Detect which cell encompasses the target text, then output its (X, Y) center coordinate. 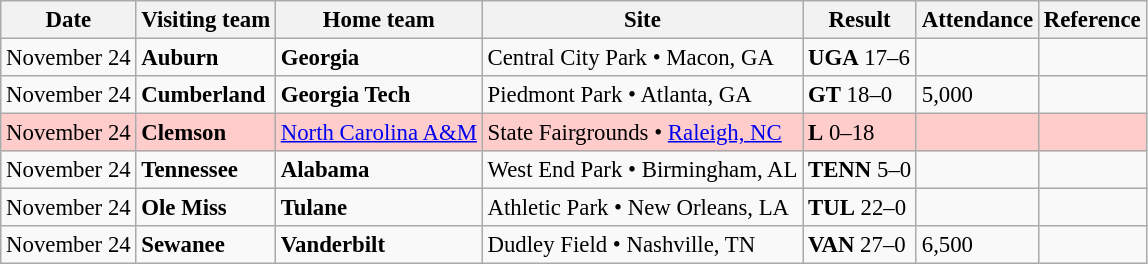
North Carolina A&M (378, 133)
6,500 (977, 245)
Visiting team (206, 20)
TENN 5–0 (860, 170)
Piedmont Park • Atlanta, GA (642, 95)
Central City Park • Macon, GA (642, 58)
Tennessee (206, 170)
Reference (1092, 20)
L 0–18 (860, 133)
Georgia (378, 58)
Home team (378, 20)
VAN 27–0 (860, 245)
GT 18–0 (860, 95)
Athletic Park • New Orleans, LA (642, 208)
Dudley Field • Nashville, TN (642, 245)
Tulane (378, 208)
Date (68, 20)
West End Park • Birmingham, AL (642, 170)
Site (642, 20)
Auburn (206, 58)
Attendance (977, 20)
State Fairgrounds • Raleigh, NC (642, 133)
Alabama (378, 170)
Clemson (206, 133)
Vanderbilt (378, 245)
TUL 22–0 (860, 208)
UGA 17–6 (860, 58)
5,000 (977, 95)
Ole Miss (206, 208)
Result (860, 20)
Georgia Tech (378, 95)
Cumberland (206, 95)
Sewanee (206, 245)
